From the cell containing the given text, extract its center point as (X, Y) coordinate. 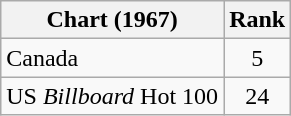
5 (258, 58)
Canada (112, 58)
Rank (258, 20)
24 (258, 96)
Chart (1967) (112, 20)
US Billboard Hot 100 (112, 96)
